Provide the [x, y] coordinate of the cell's center where the given text is located.  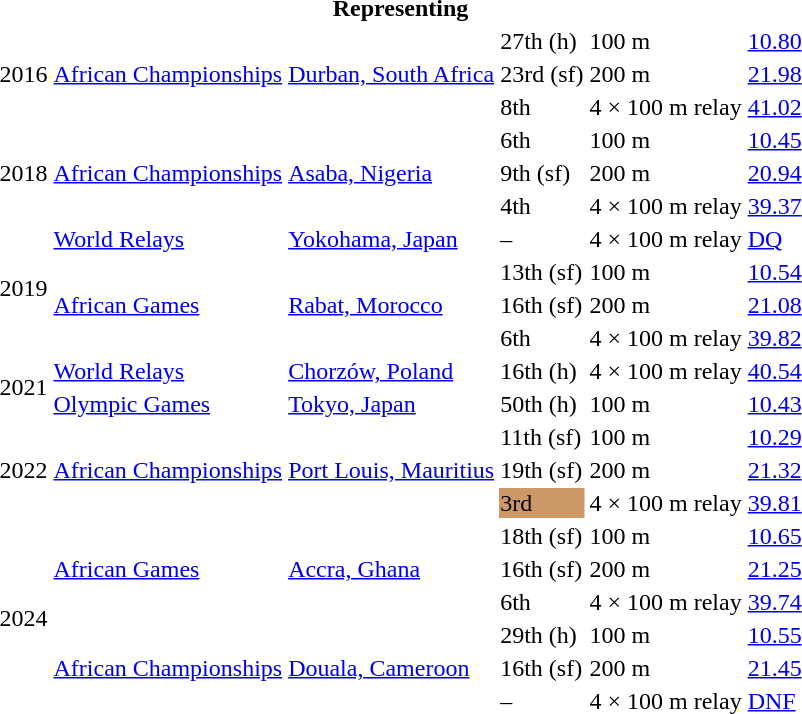
50th (h) [542, 404]
19th (sf) [542, 470]
Tokyo, Japan [392, 404]
Rabat, Morocco [392, 305]
11th (sf) [542, 437]
Accra, Ghana [392, 569]
Chorzów, Poland [392, 371]
9th (sf) [542, 173]
3rd [542, 503]
Durban, South Africa [392, 74]
23rd (sf) [542, 74]
Port Louis, Mauritius [392, 470]
Olympic Games [168, 404]
Yokohama, Japan [392, 239]
29th (h) [542, 635]
27th (h) [542, 41]
13th (sf) [542, 272]
4th [542, 206]
Asaba, Nigeria [392, 173]
– [542, 239]
8th [542, 107]
18th (sf) [542, 536]
16th (h) [542, 371]
